Search for the cell housing the specified text and yield its (x, y) center coordinate. 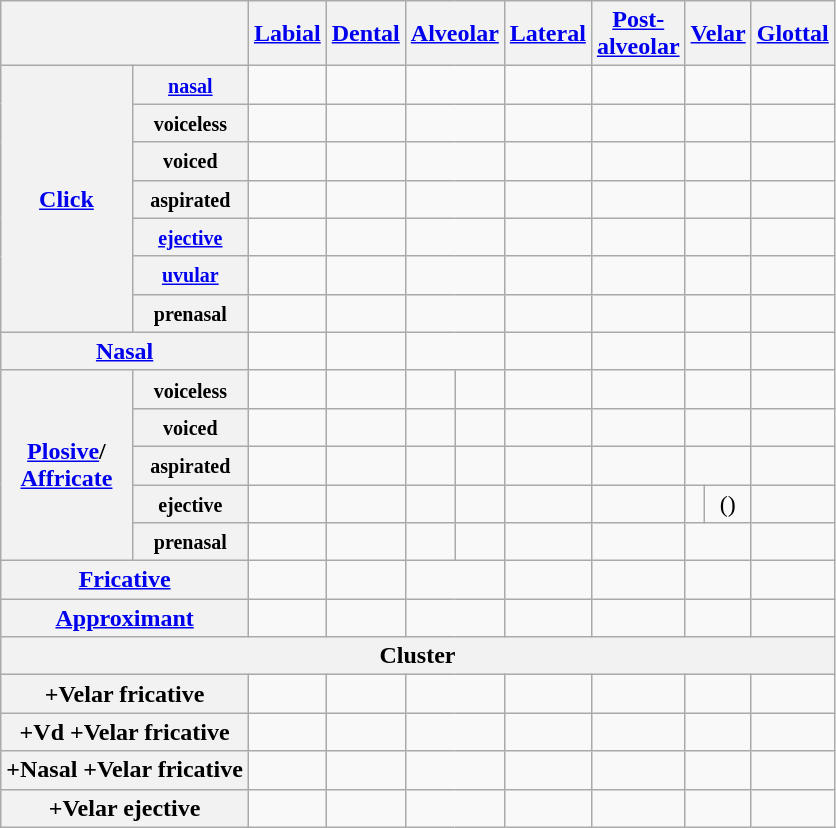
Nasal (125, 351)
Plosive/Affricate (66, 465)
nasal (190, 85)
+Nasal +Velar fricative (125, 770)
Glottal (792, 34)
Labial (287, 34)
Velar (718, 34)
Lateral (548, 34)
Approximant (125, 618)
uvular (190, 275)
Alveolar (454, 34)
+Vd +Velar fricative (125, 732)
Post-alveolar (638, 34)
Dental (366, 34)
+Velar ejective (125, 808)
Fricative (125, 580)
() (728, 503)
+Velar fricative (125, 694)
Cluster (418, 656)
Click (66, 199)
